Output the [x, y] coordinate of the center of the cell containing the given text.  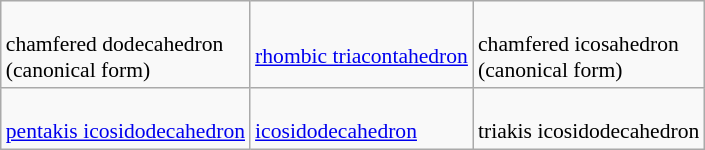
chamfered icosahedron(canonical form) [588, 44]
pentakis icosidodecahedron [126, 118]
chamfered dodecahedron(canonical form) [126, 44]
triakis icosidodecahedron [588, 118]
rhombic triacontahedron [362, 44]
icosidodecahedron [362, 118]
